Scan for the cell matching the given text and deliver its (x, y) coordinate at center. 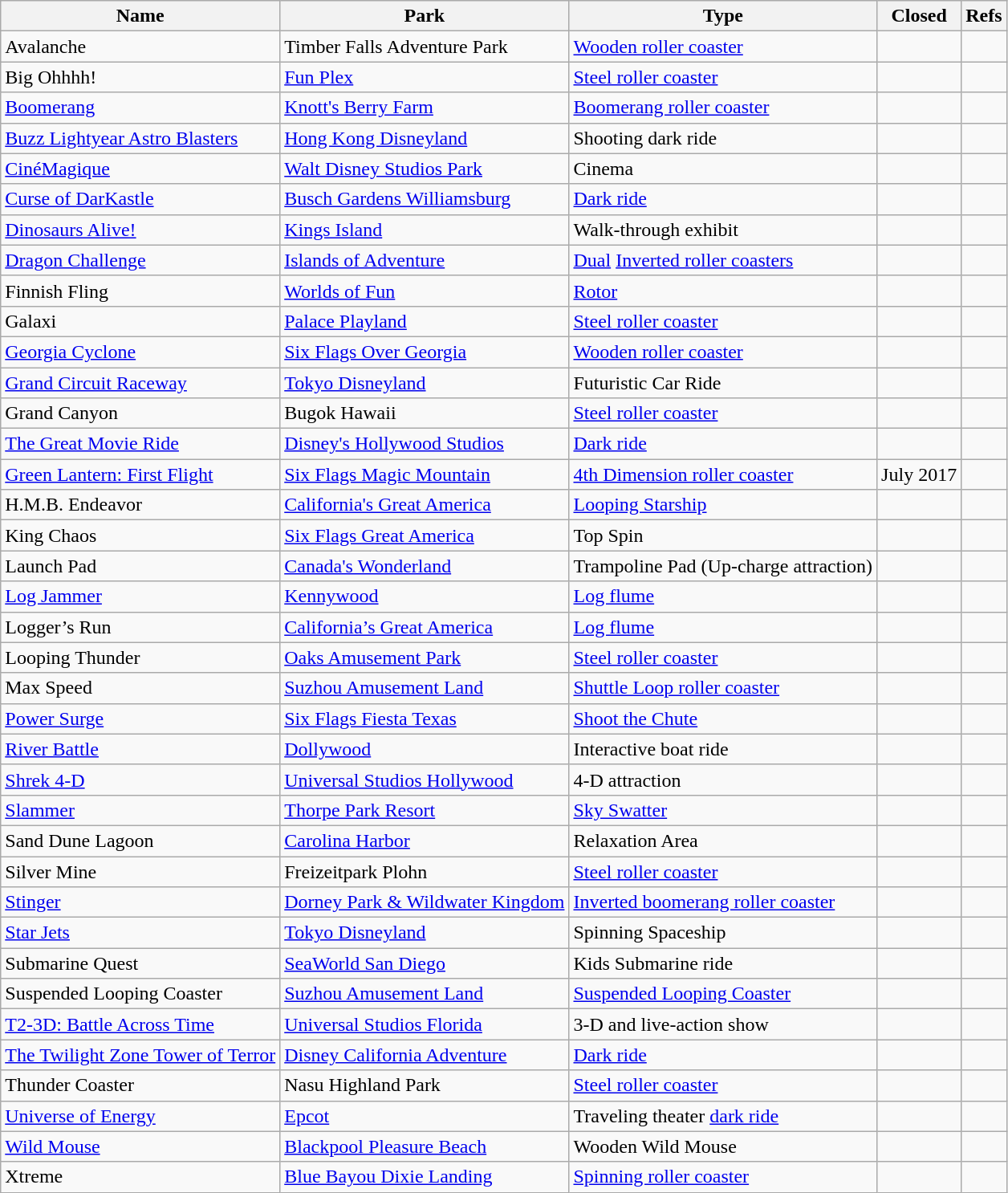
Looping Thunder (140, 658)
Kings Island (425, 230)
Name (140, 16)
Wild Mouse (140, 1146)
Wooden Wild Mouse (723, 1146)
Canada's Wonderland (425, 566)
Kids Submarine ride (723, 963)
SeaWorld San Diego (425, 963)
Busch Gardens Williamsburg (425, 199)
Disney's Hollywood Studios (425, 444)
Hong Kong Disneyland (425, 138)
Dual Inverted roller coasters (723, 260)
Shrek 4-D (140, 780)
Star Jets (140, 933)
Slammer (140, 810)
River Battle (140, 749)
The Great Movie Ride (140, 444)
Refs (984, 16)
Galaxi (140, 321)
Power Surge (140, 719)
Sand Dune Lagoon (140, 841)
Six Flags Magic Mountain (425, 474)
Worlds of Fun (425, 291)
Shoot the Chute (723, 719)
Spinning Spaceship (723, 933)
Sky Swatter (723, 810)
Green Lantern: First Flight (140, 474)
Closed (920, 16)
Shooting dark ride (723, 138)
Epcot (425, 1116)
Stinger (140, 902)
Big Ohhhh! (140, 77)
Relaxation Area (723, 841)
Avalanche (140, 47)
The Twilight Zone Tower of Terror (140, 1055)
Submarine Quest (140, 963)
Park (425, 16)
Thorpe Park Resort (425, 810)
Boomerang roller coaster (723, 108)
Universal Studios Hollywood (425, 780)
Rotor (723, 291)
Logger’s Run (140, 627)
Universe of Energy (140, 1116)
Top Spin (723, 535)
Type (723, 16)
July 2017 (920, 474)
Universal Studios Florida (425, 1024)
Islands of Adventure (425, 260)
Max Speed (140, 688)
4th Dimension roller coaster (723, 474)
Futuristic Car Ride (723, 383)
4-D attraction (723, 780)
Traveling theater dark ride (723, 1116)
Grand Canyon (140, 413)
H.M.B. Endeavor (140, 505)
3-D and live-action show (723, 1024)
Fun Plex (425, 77)
Launch Pad (140, 566)
Looping Starship (723, 505)
Knott's Berry Farm (425, 108)
Trampoline Pad (Up-charge attraction) (723, 566)
Silver Mine (140, 871)
Cinema (723, 169)
Oaks Amusement Park (425, 658)
Freizeitpark Plohn (425, 871)
Six Flags Fiesta Texas (425, 719)
Blackpool Pleasure Beach (425, 1146)
Buzz Lightyear Astro Blasters (140, 138)
Kennywood (425, 596)
Log Jammer (140, 596)
Blue Bayou Dixie Landing (425, 1177)
CinéMagique (140, 169)
California's Great America (425, 505)
Carolina Harbor (425, 841)
Georgia Cyclone (140, 352)
Bugok Hawaii (425, 413)
T2-3D: Battle Across Time (140, 1024)
Dragon Challenge (140, 260)
Boomerang (140, 108)
Walk-through exhibit (723, 230)
Dollywood (425, 749)
Timber Falls Adventure Park (425, 47)
Grand Circuit Raceway (140, 383)
Dinosaurs Alive! (140, 230)
Six Flags Great America (425, 535)
California’s Great America (425, 627)
Finnish Fling (140, 291)
Dorney Park & Wildwater Kingdom (425, 902)
Shuttle Loop roller coaster (723, 688)
Interactive boat ride (723, 749)
Inverted boomerang roller coaster (723, 902)
Disney California Adventure (425, 1055)
Nasu Highland Park (425, 1085)
King Chaos (140, 535)
Walt Disney Studios Park (425, 169)
Spinning roller coaster (723, 1177)
Six Flags Over Georgia (425, 352)
Curse of DarKastle (140, 199)
Xtreme (140, 1177)
Thunder Coaster (140, 1085)
Palace Playland (425, 321)
